Pinpoint the cell where the given text exists, returning its (x, y) midpoint coordinate. 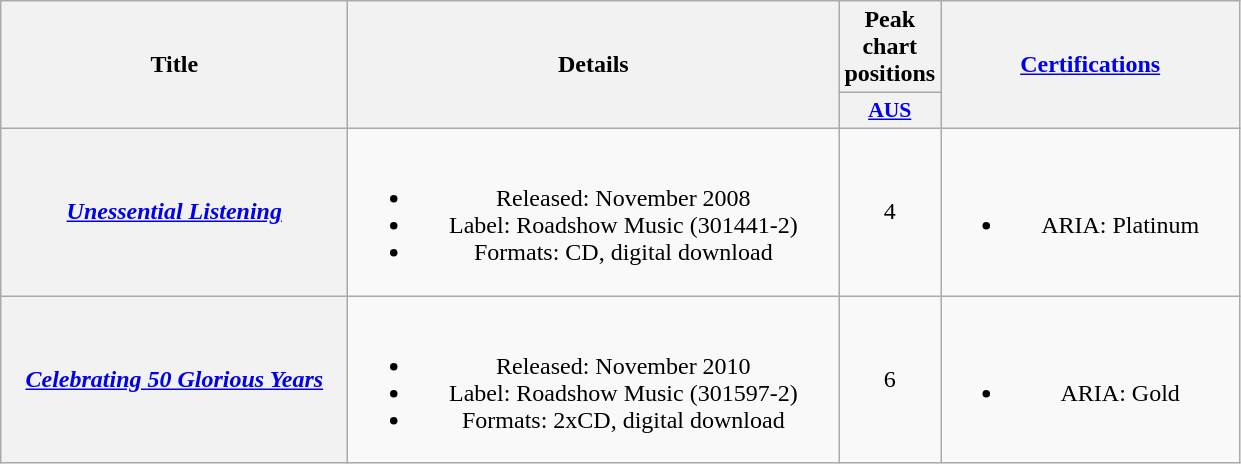
Celebrating 50 Glorious Years (174, 380)
6 (890, 380)
ARIA: Platinum (1090, 212)
4 (890, 212)
Unessential Listening (174, 212)
Released: November 2008Label: Roadshow Music (301441-2)Formats: CD, digital download (594, 212)
Certifications (1090, 65)
Title (174, 65)
ARIA: Gold (1090, 380)
AUS (890, 111)
Peak chart positions (890, 47)
Released: November 2010Label: Roadshow Music (301597-2)Formats: 2xCD, digital download (594, 380)
Details (594, 65)
